Return (x, y) of the center of cell containing provided text 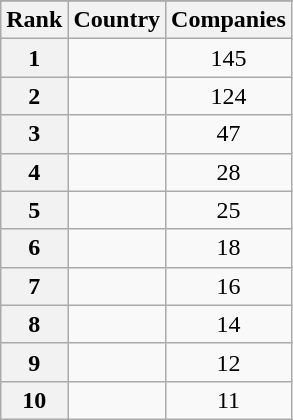
3 (34, 134)
5 (34, 210)
124 (229, 96)
8 (34, 324)
12 (229, 362)
18 (229, 248)
1 (34, 58)
47 (229, 134)
28 (229, 172)
4 (34, 172)
6 (34, 248)
Country (117, 20)
10 (34, 400)
145 (229, 58)
11 (229, 400)
14 (229, 324)
9 (34, 362)
25 (229, 210)
16 (229, 286)
Companies (229, 20)
Rank (34, 20)
7 (34, 286)
2 (34, 96)
